Provide the (X, Y) coordinate of the cell's center where the given text is located.  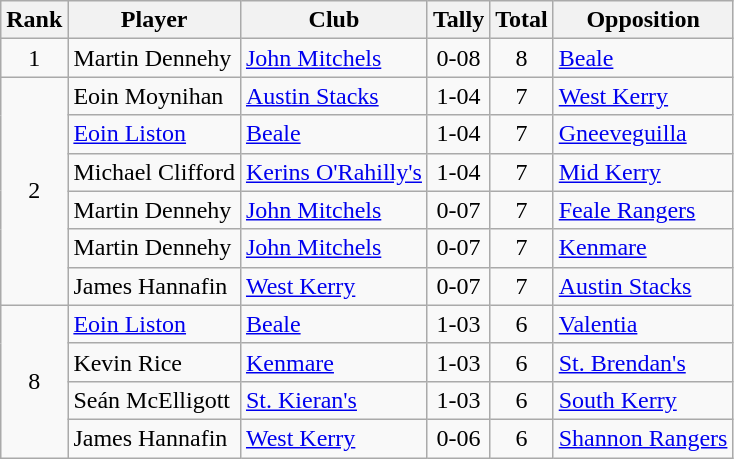
Opposition (643, 20)
Club (334, 20)
South Kerry (643, 400)
Gneeveguilla (643, 134)
Eoin Moynihan (154, 96)
Mid Kerry (643, 172)
Total (522, 20)
Seán McElligott (154, 400)
0-08 (458, 58)
Kevin Rice (154, 362)
0-06 (458, 438)
Tally (458, 20)
Kerins O'Rahilly's (334, 172)
1 (34, 58)
Shannon Rangers (643, 438)
Player (154, 20)
St. Brendan's (643, 362)
Valentia (643, 324)
Michael Clifford (154, 172)
2 (34, 191)
Feale Rangers (643, 210)
Rank (34, 20)
St. Kieran's (334, 400)
